Provide the [x, y] coordinate of the cell's center where the given text is located.  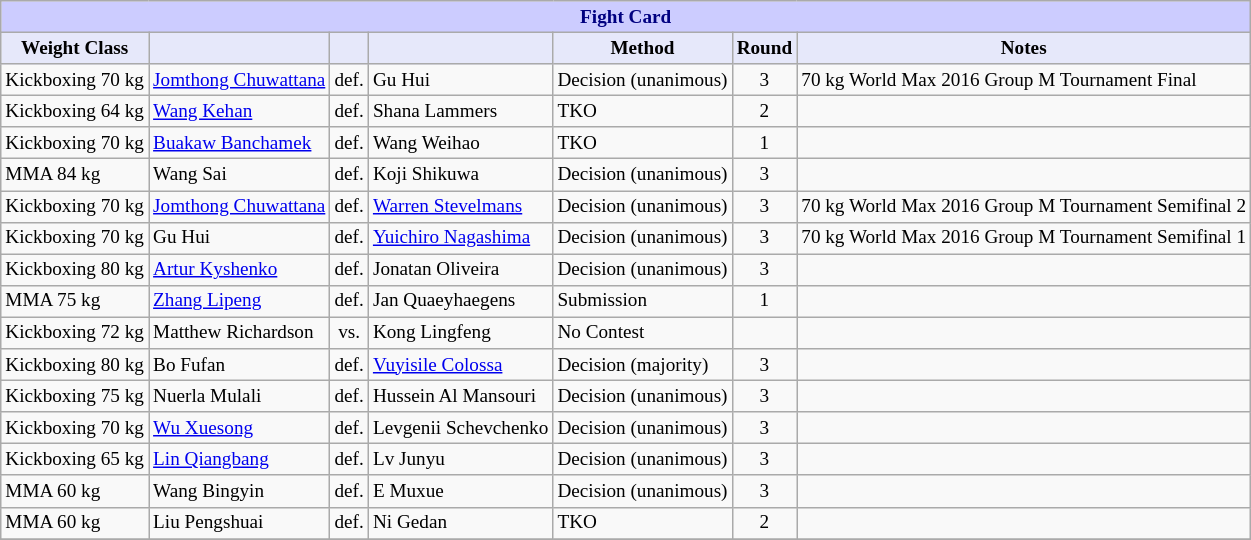
Kong Lingfeng [460, 333]
Wang Weihao [460, 143]
Levgenii Schevchenko [460, 428]
Submission [642, 301]
Kickboxing 75 kg [75, 396]
Decision (majority) [642, 365]
Kickboxing 64 kg [75, 111]
Bo Fufan [240, 365]
No Contest [642, 333]
Ni Gedan [460, 523]
E Muxue [460, 491]
70 kg World Max 2016 Group M Tournament Semifinal 2 [1024, 206]
Buakaw Banchamek [240, 143]
Jan Quaeyhaegens [460, 301]
Nuerla Mulali [240, 396]
Shana Lammers [460, 111]
MMA 84 kg [75, 175]
Lv Junyu [460, 460]
Zhang Lipeng [240, 301]
Weight Class [75, 48]
Liu Pengshuai [240, 523]
Matthew Richardson [240, 333]
Hussein Al Mansouri [460, 396]
Yuichiro Nagashima [460, 238]
Kickboxing 72 kg [75, 333]
MMA 75 kg [75, 301]
Lin Qiangbang [240, 460]
70 kg World Max 2016 Group M Tournament Semifinal 1 [1024, 238]
Jonatan Oliveira [460, 270]
Wang Kehan [240, 111]
Kickboxing 65 kg [75, 460]
Vuyisile Colossa [460, 365]
70 kg World Max 2016 Group M Tournament Final [1024, 80]
Method [642, 48]
Wu Xuesong [240, 428]
Artur Kyshenko [240, 270]
Wang Bingyin [240, 491]
vs. [349, 333]
Warren Stevelmans [460, 206]
Notes [1024, 48]
Fight Card [626, 17]
Koji Shikuwa [460, 175]
Round [764, 48]
Wang Sai [240, 175]
